Detect which cell encompasses the target text, then output its [x, y] center coordinate. 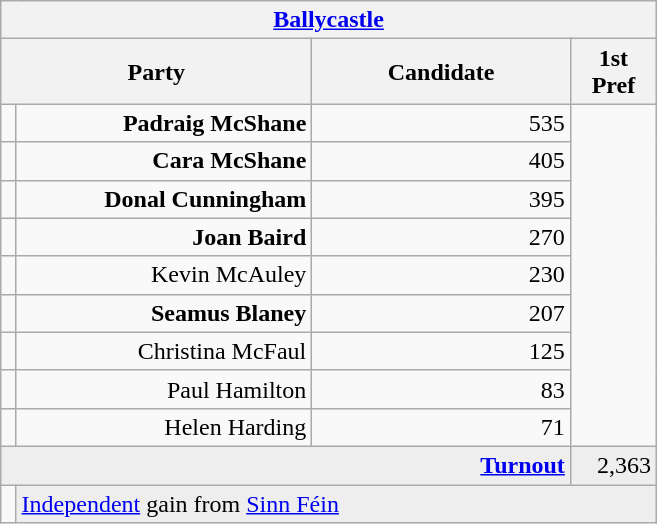
2,363 [613, 465]
Paul Hamilton [164, 389]
Christina McFaul [164, 351]
230 [442, 275]
125 [442, 351]
535 [442, 123]
395 [442, 199]
71 [442, 427]
Cara McShane [164, 161]
83 [442, 389]
1st Pref [613, 72]
Donal Cunningham [164, 199]
Turnout [286, 465]
Kevin McAuley [164, 275]
270 [442, 237]
Joan Baird [164, 237]
405 [442, 161]
Party [156, 72]
Candidate [442, 72]
Helen Harding [164, 427]
Seamus Blaney [164, 313]
Padraig McShane [164, 123]
Ballycastle [329, 20]
Independent gain from Sinn Féin [336, 503]
207 [442, 313]
